Identify which cell holds the provided text, then report its [X, Y] central coordinate. 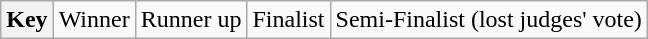
Key [27, 20]
Semi-Finalist (lost judges' vote) [488, 20]
Winner [94, 20]
Finalist [288, 20]
Runner up [191, 20]
